Locate the cell with the specified text and output its (X, Y) center coordinate. 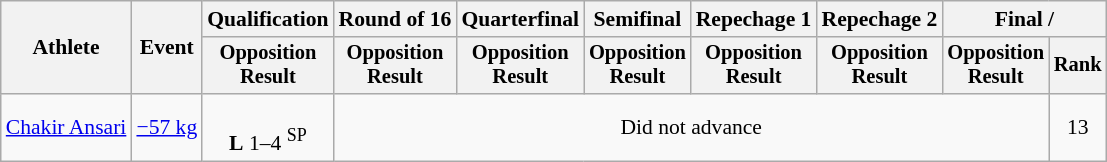
−57 kg (166, 128)
Qualification (268, 19)
Did not advance (692, 128)
13 (1078, 128)
Round of 16 (396, 19)
Repechage 2 (879, 19)
Repechage 1 (754, 19)
L 1–4 SP (268, 128)
Semifinal (638, 19)
Athlete (66, 48)
Chakir Ansari (66, 128)
Quarterfinal (520, 19)
Final / (1024, 19)
Event (166, 48)
Rank (1078, 66)
